Scan for the cell matching the given text and deliver its [x, y] coordinate at center. 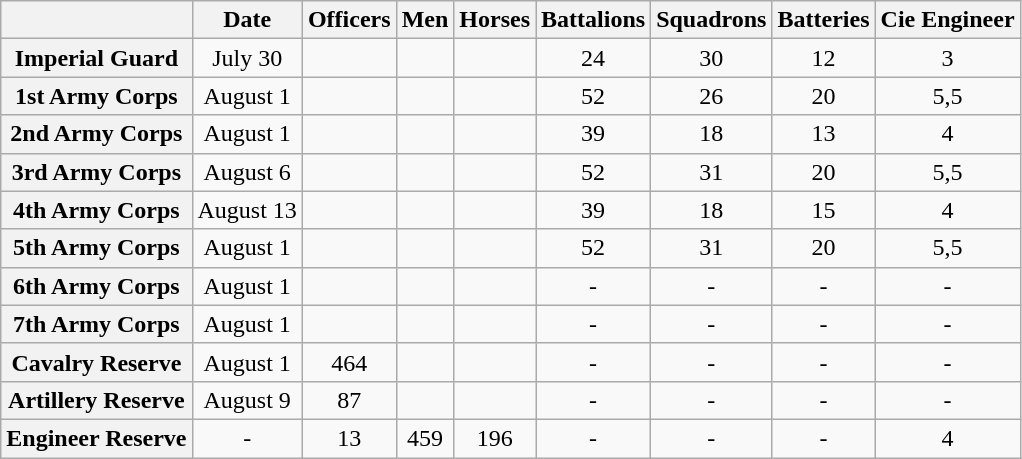
Battalions [594, 20]
2nd Army Corps [96, 134]
464 [349, 362]
Officers [349, 20]
24 [594, 58]
1st Army Corps [96, 96]
Cavalry Reserve [96, 362]
Artillery Reserve [96, 400]
26 [712, 96]
July 30 [247, 58]
7th Army Corps [96, 324]
6th Army Corps [96, 286]
Engineer Reserve [96, 438]
Cie Engineer [948, 20]
Date [247, 20]
Imperial Guard [96, 58]
30 [712, 58]
15 [824, 210]
12 [824, 58]
3rd Army Corps [96, 172]
5th Army Corps [96, 248]
August 9 [247, 400]
459 [425, 438]
3 [948, 58]
87 [349, 400]
Batteries [824, 20]
August 13 [247, 210]
Squadrons [712, 20]
4th Army Corps [96, 210]
196 [495, 438]
August 6 [247, 172]
Men [425, 20]
Horses [495, 20]
